Scan for the cell matching the given text and deliver its (x, y) coordinate at center. 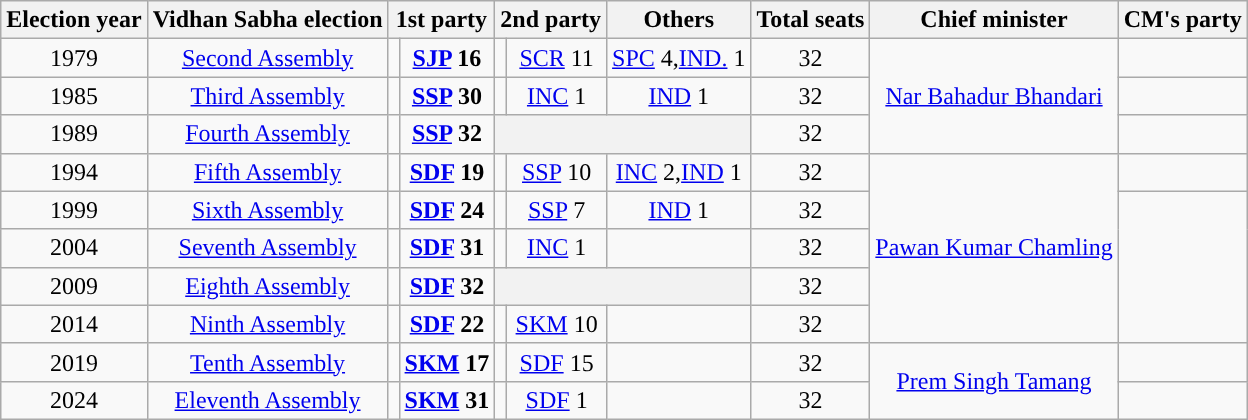
Fourth Assembly (268, 134)
Eighth Assembly (268, 286)
1979 (74, 58)
1999 (74, 210)
SSP 10 (557, 172)
2014 (74, 324)
Tenth Assembly (268, 362)
SDF 1 (557, 400)
SSP 32 (447, 134)
SDF 19 (447, 172)
1st party (442, 20)
Others (679, 20)
Chief minister (994, 20)
SDF 31 (447, 248)
SKM 10 (557, 324)
SDF 22 (447, 324)
INC 2,IND 1 (679, 172)
Fifth Assembly (268, 172)
1985 (74, 96)
CM's party (1182, 20)
SKM 31 (447, 400)
Sixth Assembly (268, 210)
SDF 15 (557, 362)
2009 (74, 286)
SDF 24 (447, 210)
Eleventh Assembly (268, 400)
1989 (74, 134)
Election year (74, 20)
SSP 30 (447, 96)
Seventh Assembly (268, 248)
Vidhan Sabha election (268, 20)
Nar Bahadur Bhandari (994, 96)
Second Assembly (268, 58)
Prem Singh Tamang (994, 381)
SCR 11 (557, 58)
2024 (74, 400)
SDF 32 (447, 286)
Ninth Assembly (268, 324)
SKM 17 (447, 362)
SPC 4,IND. 1 (679, 58)
2nd party (551, 20)
2004 (74, 248)
Total seats (810, 20)
SJP 16 (447, 58)
1994 (74, 172)
Third Assembly (268, 96)
SSP 7 (557, 210)
Pawan Kumar Chamling (994, 248)
2019 (74, 362)
